Provide the (X, Y) coordinate of the cell's center where the given text is located.  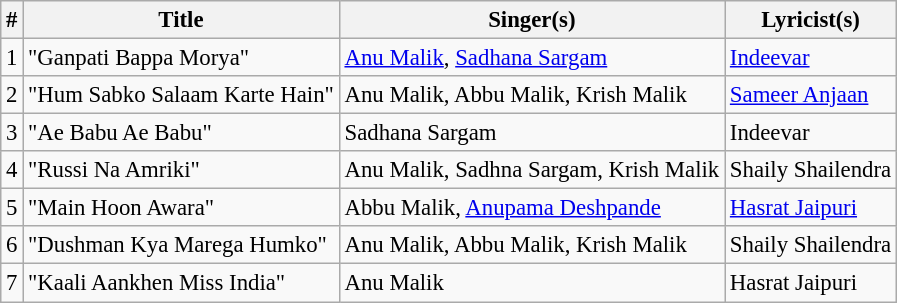
3 (12, 133)
"Hum Sabko Salaam Karte Hain" (181, 95)
Anu Malik, Sadhana Sargam (532, 58)
Singer(s) (532, 20)
"Russi Na Amriki" (181, 170)
# (12, 20)
5 (12, 208)
Anu Malik, Sadhna Sargam, Krish Malik (532, 170)
2 (12, 95)
"Ae Babu Ae Babu" (181, 133)
"Dushman Kya Marega Humko" (181, 245)
"Kaali Aankhen Miss India" (181, 283)
7 (12, 283)
Sameer Anjaan (811, 95)
"Main Hoon Awara" (181, 208)
Anu Malik (532, 283)
6 (12, 245)
Lyricist(s) (811, 20)
4 (12, 170)
"Ganpati Bappa Morya" (181, 58)
1 (12, 58)
Abbu Malik, Anupama Deshpande (532, 208)
Sadhana Sargam (532, 133)
Title (181, 20)
